Output the (x, y) coordinate of the center of the cell containing the given text.  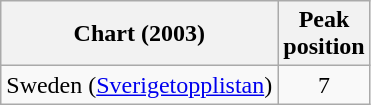
Sweden (Sverigetopplistan) (140, 85)
7 (324, 85)
Chart (2003) (140, 34)
Peakposition (324, 34)
